Pinpoint the cell where the given text exists, returning its [X, Y] midpoint coordinate. 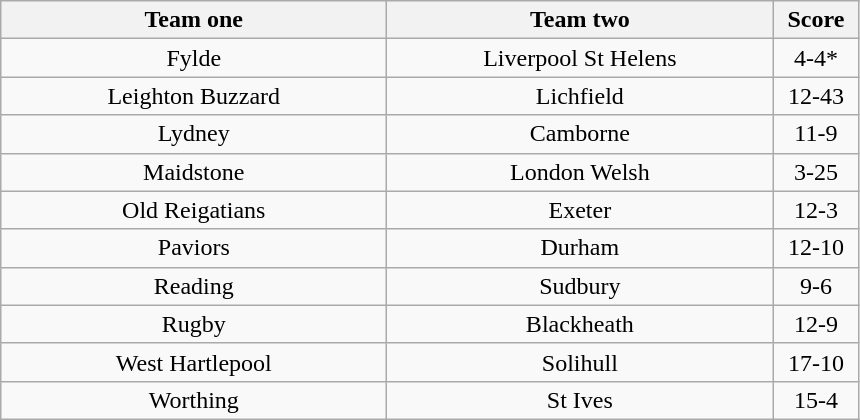
3-25 [816, 172]
Score [816, 20]
Exeter [580, 210]
12-43 [816, 96]
Camborne [580, 134]
Lichfield [580, 96]
4-4* [816, 58]
Old Reigatians [194, 210]
St Ives [580, 400]
Blackheath [580, 324]
12-9 [816, 324]
Fylde [194, 58]
Maidstone [194, 172]
Team two [580, 20]
Sudbury [580, 286]
London Welsh [580, 172]
Durham [580, 248]
Liverpool St Helens [580, 58]
Rugby [194, 324]
12-3 [816, 210]
Solihull [580, 362]
17-10 [816, 362]
15-4 [816, 400]
9-6 [816, 286]
Team one [194, 20]
Leighton Buzzard [194, 96]
Worthing [194, 400]
Reading [194, 286]
11-9 [816, 134]
West Hartlepool [194, 362]
Paviors [194, 248]
Lydney [194, 134]
12-10 [816, 248]
